Locate the cell with the specified text and output its [X, Y] center coordinate. 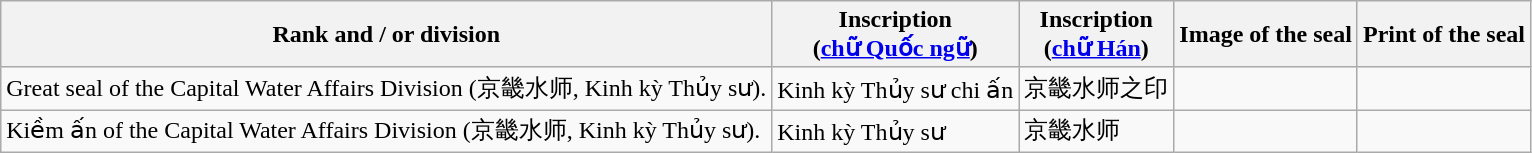
Image of the seal [1266, 34]
Kinh kỳ Thủy sư [896, 132]
Kinh kỳ Thủy sư chi ấn [896, 88]
Inscription(chữ Quốc ngữ) [896, 34]
京畿水师 [1096, 132]
京畿水师之印 [1096, 88]
Great seal of the Capital Water Affairs Division (京畿水师, Kinh kỳ Thủy sư). [386, 88]
Print of the seal [1444, 34]
Inscription(chữ Hán) [1096, 34]
Rank and / or division [386, 34]
Kiềm ấn of the Capital Water Affairs Division (京畿水师, Kinh kỳ Thủy sư). [386, 132]
